Identify which cell holds the provided text, then report its (X, Y) central coordinate. 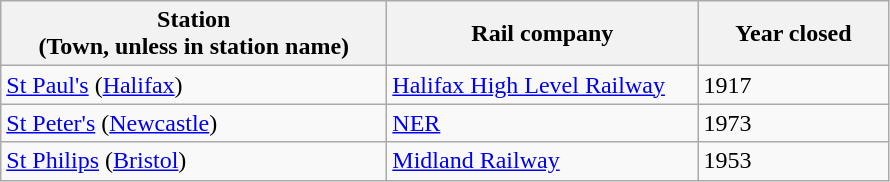
Halifax High Level Railway (542, 85)
NER (542, 123)
1973 (794, 123)
St Philips (Bristol) (194, 161)
St Paul's (Halifax) (194, 85)
1917 (794, 85)
Midland Railway (542, 161)
1953 (794, 161)
Station(Town, unless in station name) (194, 34)
Rail company (542, 34)
Year closed (794, 34)
St Peter's (Newcastle) (194, 123)
